From the cell containing the given text, extract its center point as [X, Y] coordinate. 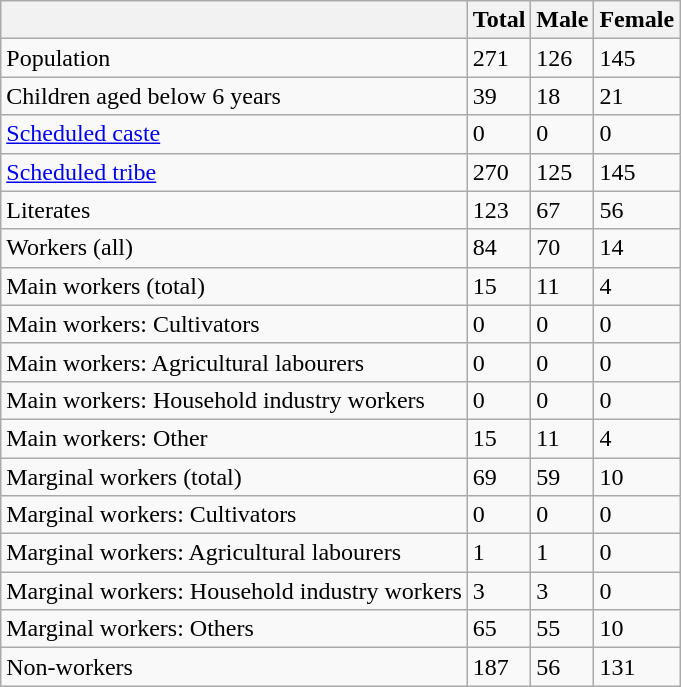
21 [637, 96]
Main workers: Other [234, 438]
Marginal workers: Others [234, 629]
Total [499, 20]
187 [499, 667]
65 [499, 629]
Marginal workers: Cultivators [234, 515]
59 [562, 477]
131 [637, 667]
125 [562, 172]
14 [637, 248]
55 [562, 629]
271 [499, 58]
Main workers: Agricultural labourers [234, 362]
84 [499, 248]
Marginal workers: Agricultural labourers [234, 553]
Marginal workers: Household industry workers [234, 591]
18 [562, 96]
39 [499, 96]
Main workers: Cultivators [234, 324]
Main workers: Household industry workers [234, 400]
70 [562, 248]
Male [562, 20]
Scheduled caste [234, 134]
270 [499, 172]
Children aged below 6 years [234, 96]
Literates [234, 210]
Workers (all) [234, 248]
Scheduled tribe [234, 172]
Non-workers [234, 667]
Female [637, 20]
126 [562, 58]
Marginal workers (total) [234, 477]
69 [499, 477]
67 [562, 210]
Population [234, 58]
Main workers (total) [234, 286]
123 [499, 210]
